Search for the cell housing the specified text and yield its [x, y] center coordinate. 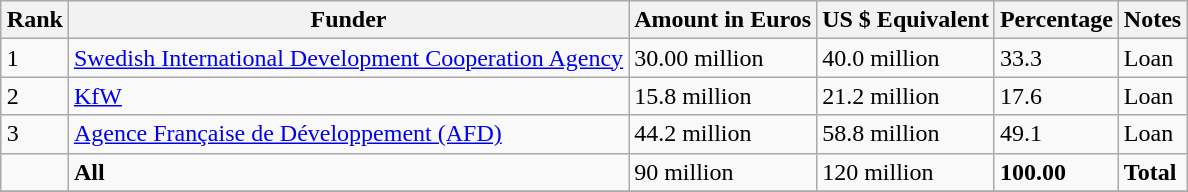
15.8 million [723, 96]
21.2 million [906, 96]
40.0 million [906, 58]
All [348, 172]
Notes [1152, 20]
Percentage [1056, 20]
Rank [34, 20]
33.3 [1056, 58]
49.1 [1056, 134]
58.8 million [906, 134]
3 [34, 134]
30.00 million [723, 58]
Agence Française de Développement (AFD) [348, 134]
Funder [348, 20]
17.6 [1056, 96]
44.2 million [723, 134]
120 million [906, 172]
90 million [723, 172]
1 [34, 58]
2 [34, 96]
KfW [348, 96]
100.00 [1056, 172]
Swedish International Development Cooperation Agency [348, 58]
Total [1152, 172]
US $ Equivalent [906, 20]
Amount in Euros [723, 20]
